Capture the cell that displays the provided text and extract its [x, y] central coordinate. 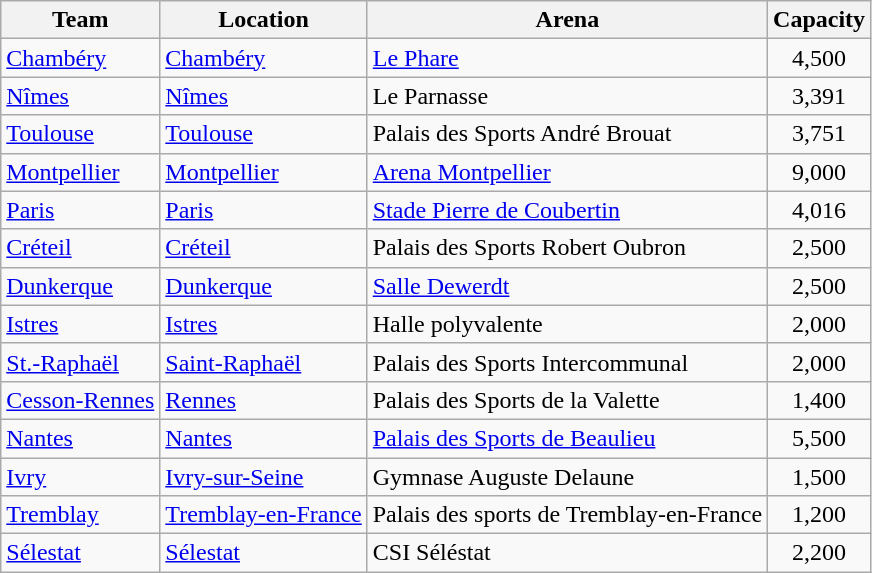
1,400 [820, 400]
Ivry [80, 477]
Capacity [820, 20]
3,391 [820, 96]
3,751 [820, 134]
Palais des Sports Intercommunal [567, 362]
Rennes [264, 400]
Team [80, 20]
Palais des sports de Tremblay-en-France [567, 515]
Ivry-sur-Seine [264, 477]
Arena [567, 20]
1,200 [820, 515]
Salle Dewerdt [567, 286]
St.-Raphaël [80, 362]
1,500 [820, 477]
4,016 [820, 210]
Tremblay [80, 515]
CSI Séléstat [567, 553]
2,200 [820, 553]
4,500 [820, 58]
Halle polyvalente [567, 324]
5,500 [820, 438]
Le Phare [567, 58]
Palais des Sports André Brouat [567, 134]
9,000 [820, 172]
Location [264, 20]
Arena Montpellier [567, 172]
Tremblay-en-France [264, 515]
Gymnase Auguste Delaune [567, 477]
Palais des Sports Robert Oubron [567, 248]
Cesson-Rennes [80, 400]
Stade Pierre de Coubertin [567, 210]
Le Parnasse [567, 96]
Palais des Sports de la Valette [567, 400]
Palais des Sports de Beaulieu [567, 438]
Saint-Raphaël [264, 362]
